Output the (X, Y) coordinate of the center of the cell containing the given text.  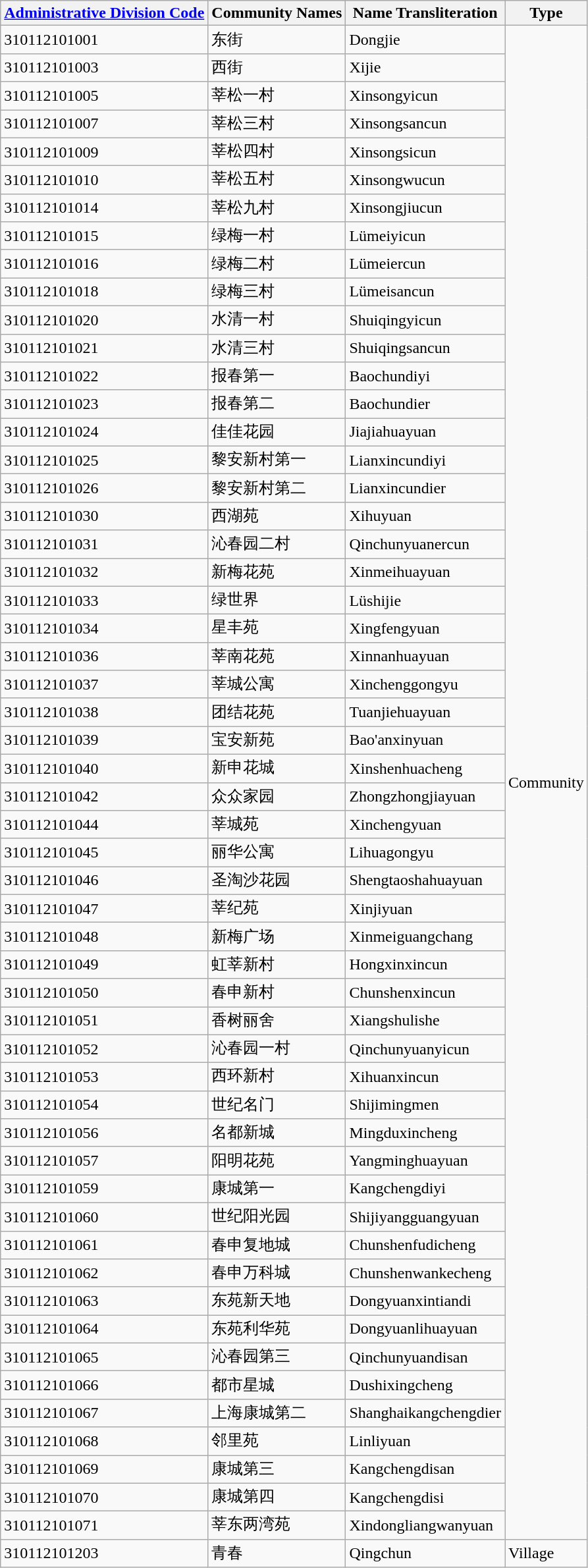
春申新村 (277, 993)
310112101071 (104, 1525)
310112101001 (104, 40)
310112101052 (104, 1048)
Zhongzhongjiayuan (425, 797)
310112101065 (104, 1357)
绿世界 (277, 601)
水清一村 (277, 320)
Shijiyangguangyuan (425, 1217)
310112101026 (104, 489)
310112101063 (104, 1301)
Lianxincundier (425, 489)
绿梅三村 (277, 292)
Kangchengdisi (425, 1498)
310112101007 (104, 124)
水清三村 (277, 348)
Bao'anxinyuan (425, 740)
310112101040 (104, 768)
310112101009 (104, 151)
团结花苑 (277, 713)
310112101070 (104, 1498)
Jiajiahuayuan (425, 432)
310112101039 (104, 740)
莘纪苑 (277, 909)
报春第二 (277, 404)
310112101050 (104, 993)
康城第三 (277, 1470)
Xinmeiguangchang (425, 936)
310112101067 (104, 1413)
310112101005 (104, 96)
莘城苑 (277, 825)
宝安新苑 (277, 740)
310112101038 (104, 713)
东苑新天地 (277, 1301)
310112101048 (104, 936)
Linliyuan (425, 1441)
Shuiqingyicun (425, 320)
310112101024 (104, 432)
Tuanjiehuayuan (425, 713)
莘松一村 (277, 96)
Lümeiercun (425, 263)
310112101068 (104, 1441)
Dongyuanlihuayuan (425, 1329)
莘城公寓 (277, 685)
西湖苑 (277, 516)
新梅广场 (277, 936)
310112101016 (104, 263)
310112101203 (104, 1553)
阳明花苑 (277, 1160)
Xinchengyuan (425, 825)
Xinsongsicun (425, 151)
310112101069 (104, 1470)
莘南花苑 (277, 656)
Name Transliteration (425, 13)
香树丽舍 (277, 1021)
310112101018 (104, 292)
310112101059 (104, 1189)
新梅花苑 (277, 573)
Yangminghuayuan (425, 1160)
Xinjiyuan (425, 909)
Hongxinxincun (425, 964)
星丰苑 (277, 628)
310112101031 (104, 544)
东苑利华苑 (277, 1329)
310112101020 (104, 320)
Shanghaikangchengdier (425, 1413)
莘松四村 (277, 151)
310112101003 (104, 67)
Kangchengdisan (425, 1470)
沁春园二村 (277, 544)
310112101046 (104, 881)
Baochundiyi (425, 377)
310112101057 (104, 1160)
310112101033 (104, 601)
310112101025 (104, 460)
310112101037 (104, 685)
Xinsongyicun (425, 96)
Kangchengdiyi (425, 1189)
Qinchunyuanercun (425, 544)
绿梅二村 (277, 263)
Xinnanhuayuan (425, 656)
Xinchenggongyu (425, 685)
Lüshijie (425, 601)
310112101044 (104, 825)
Shengtaoshahuayuan (425, 881)
康城第四 (277, 1498)
康城第一 (277, 1189)
新申花城 (277, 768)
Shuiqingsancun (425, 348)
310112101022 (104, 377)
Qingchun (425, 1553)
310112101060 (104, 1217)
青春 (277, 1553)
310112101045 (104, 852)
都市星城 (277, 1386)
310112101054 (104, 1105)
Chunshenxincun (425, 993)
310112101051 (104, 1021)
310112101032 (104, 573)
世纪名门 (277, 1105)
众众家园 (277, 797)
莘松九村 (277, 208)
名都新城 (277, 1133)
Lihuagongyu (425, 852)
Lümeiyicun (425, 236)
Xihuyuan (425, 516)
西街 (277, 67)
沁春园第三 (277, 1357)
310112101049 (104, 964)
310112101030 (104, 516)
莘东两湾苑 (277, 1525)
Village (547, 1553)
报春第一 (277, 377)
Baochundier (425, 404)
春申万科城 (277, 1274)
沁春园一村 (277, 1048)
310112101034 (104, 628)
丽华公寓 (277, 852)
310112101036 (104, 656)
Community (547, 782)
Lianxincundiyi (425, 460)
310112101042 (104, 797)
绿梅一村 (277, 236)
莘松五村 (277, 180)
310112101064 (104, 1329)
310112101015 (104, 236)
310112101014 (104, 208)
Xinmeihuayuan (425, 573)
Chunshenwankecheng (425, 1274)
310112101021 (104, 348)
Community Names (277, 13)
西环新村 (277, 1077)
Xinsongjiucun (425, 208)
春申复地城 (277, 1245)
Lümeisancun (425, 292)
310112101047 (104, 909)
莘松三村 (277, 124)
Dongyuanxintiandi (425, 1301)
Xindongliangwanyuan (425, 1525)
Administrative Division Code (104, 13)
世纪阳光园 (277, 1217)
Mingduxincheng (425, 1133)
310112101010 (104, 180)
310112101023 (104, 404)
黎安新村第二 (277, 489)
Dushixingcheng (425, 1386)
310112101066 (104, 1386)
邻里苑 (277, 1441)
东街 (277, 40)
310112101053 (104, 1077)
310112101056 (104, 1133)
Xingfengyuan (425, 628)
Shijimingmen (425, 1105)
佳佳花园 (277, 432)
310112101062 (104, 1274)
Xinshenhuacheng (425, 768)
Qinchunyuandisan (425, 1357)
Dongjie (425, 40)
Xijie (425, 67)
圣淘沙花园 (277, 881)
Qinchunyuanyicun (425, 1048)
Chunshenfudicheng (425, 1245)
Type (547, 13)
310112101061 (104, 1245)
Xiangshulishe (425, 1021)
虹莘新村 (277, 964)
Xinsongwucun (425, 180)
黎安新村第一 (277, 460)
Xihuanxincun (425, 1077)
Xinsongsancun (425, 124)
上海康城第二 (277, 1413)
